Provide the [x, y] coordinate of the cell's center where the given text is located.  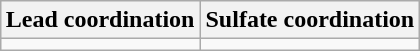
Lead coordination [100, 20]
Sulfate coordination [310, 20]
